Identify which cell holds the provided text, then report its (x, y) central coordinate. 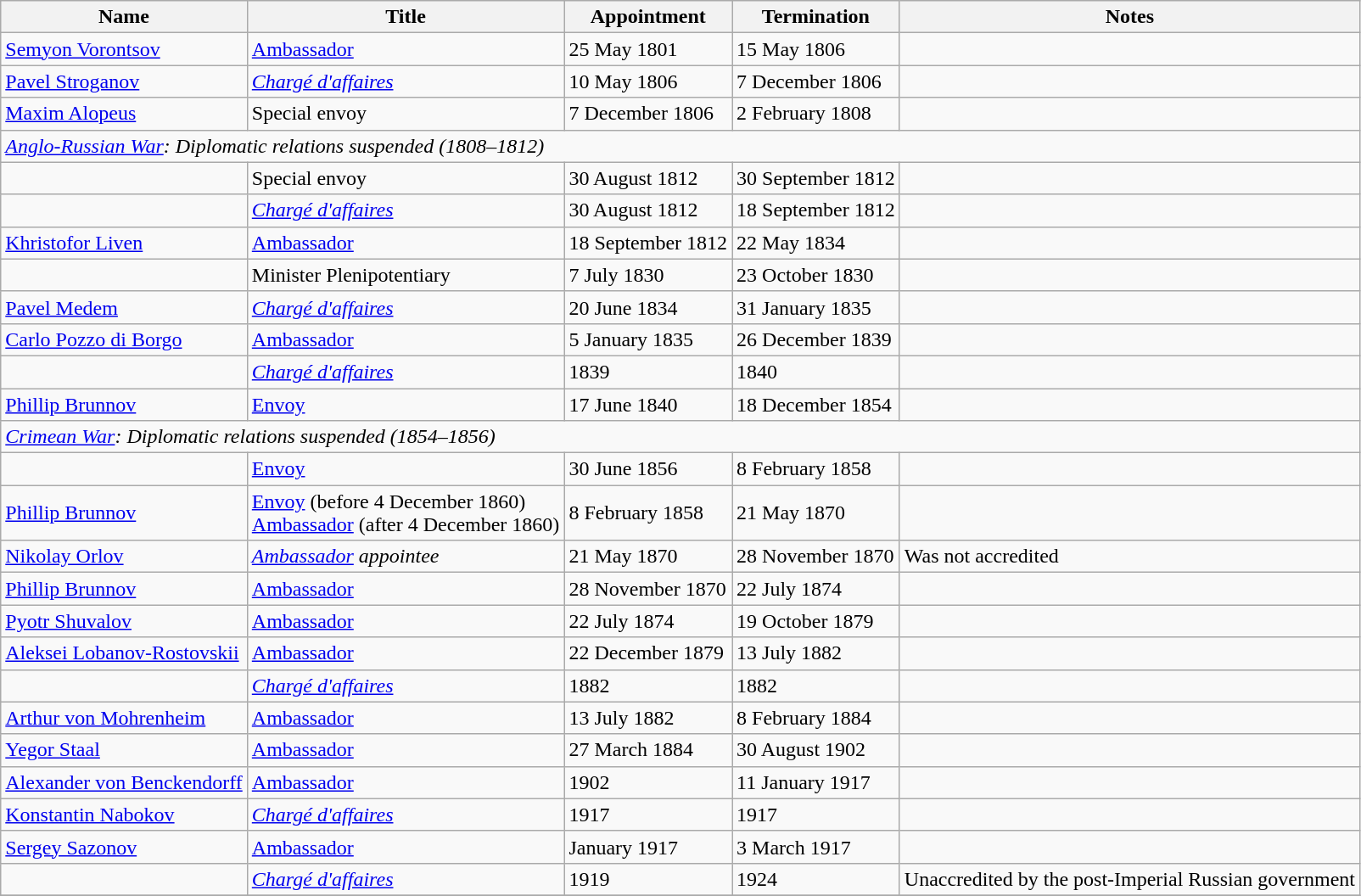
Anglo-Russian War: Diplomatic relations suspended (1808–1812) (680, 146)
27 March 1884 (648, 750)
19 October 1879 (816, 621)
Was not accredited (1129, 557)
Crimean War: Diplomatic relations suspended (1854–1856) (680, 437)
5 January 1835 (648, 339)
10 May 1806 (648, 81)
1902 (648, 782)
Title (406, 17)
Name (124, 17)
25 May 1801 (648, 49)
30 September 1812 (816, 178)
Konstantin Nabokov (124, 815)
3 March 1917 (816, 847)
January 1917 (648, 847)
30 June 1856 (648, 469)
22 May 1834 (816, 243)
Khristofor Liven (124, 243)
Yegor Staal (124, 750)
2 February 1808 (816, 114)
Alexander von Benckendorff (124, 782)
Appointment (648, 17)
Sergey Sazonov (124, 847)
17 June 1840 (648, 405)
23 October 1830 (816, 275)
Pavel Medem (124, 307)
18 December 1854 (816, 405)
1840 (816, 372)
8 February 1884 (816, 718)
Semyon Vorontsov (124, 49)
Nikolay Orlov (124, 557)
1839 (648, 372)
15 May 1806 (816, 49)
26 December 1839 (816, 339)
Envoy (before 4 December 1860)Ambassador (after 4 December 1860) (406, 512)
1924 (816, 879)
Maxim Alopeus (124, 114)
Minister Plenipotentiary (406, 275)
Unaccredited by the post-Imperial Russian government (1129, 879)
22 December 1879 (648, 653)
Ambassador appointee (406, 557)
Aleksei Lobanov-Rostovskii (124, 653)
11 January 1917 (816, 782)
31 January 1835 (816, 307)
Pavel Stroganov (124, 81)
Arthur von Mohrenheim (124, 718)
1919 (648, 879)
Carlo Pozzo di Borgo (124, 339)
30 August 1902 (816, 750)
Pyotr Shuvalov (124, 621)
Termination (816, 17)
20 June 1834 (648, 307)
7 July 1830 (648, 275)
Notes (1129, 17)
